Find where the given text appears and provide that cell's center as [X, Y] coordinate. 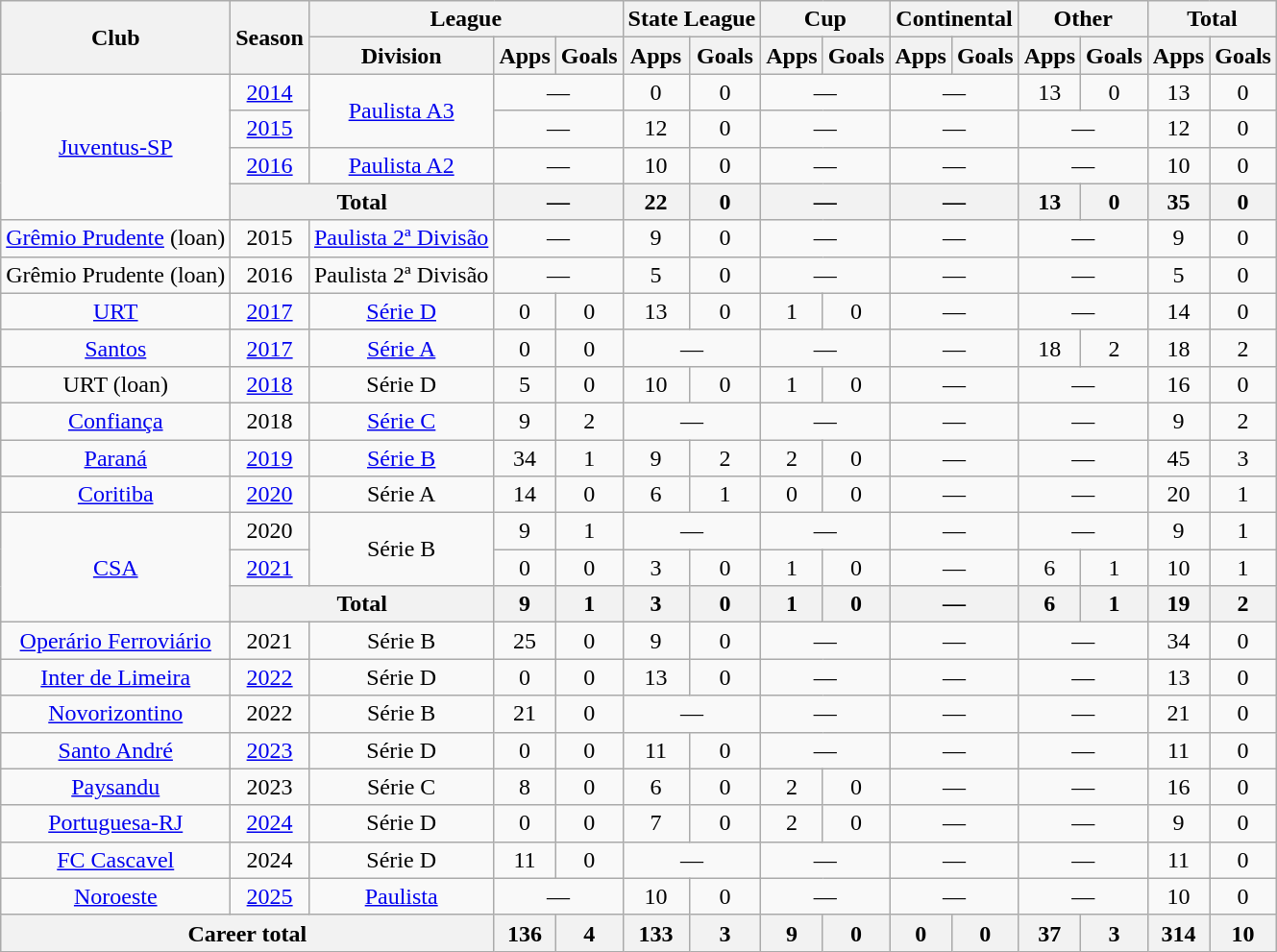
7 [655, 823]
4 [589, 933]
25 [525, 641]
Santos [115, 348]
2019 [270, 458]
20 [1178, 495]
8 [525, 787]
FC Cascavel [115, 860]
22 [655, 202]
Continental [954, 19]
Inter de Limeira [115, 677]
Noroeste [115, 896]
133 [655, 933]
Paulista [401, 896]
Career total [248, 933]
35 [1178, 202]
State League [692, 19]
314 [1178, 933]
37 [1049, 933]
URT [115, 311]
Operário Ferroviário [115, 641]
Juventus-SP [115, 147]
Novorizontino [115, 714]
2025 [270, 896]
Coritiba [115, 495]
19 [1178, 604]
League [465, 19]
Other [1083, 19]
Portuguesa-RJ [115, 823]
Cup [825, 19]
Santo André [115, 750]
136 [525, 933]
Club [115, 37]
45 [1178, 458]
Paulista A2 [401, 165]
Division [401, 56]
Paulista A3 [401, 110]
Paraná [115, 458]
Confiança [115, 421]
2014 [270, 92]
URT (loan) [115, 384]
Paysandu [115, 787]
CSA [115, 568]
Season [270, 37]
